Pinpoint the cell where the given text exists, returning its [x, y] midpoint coordinate. 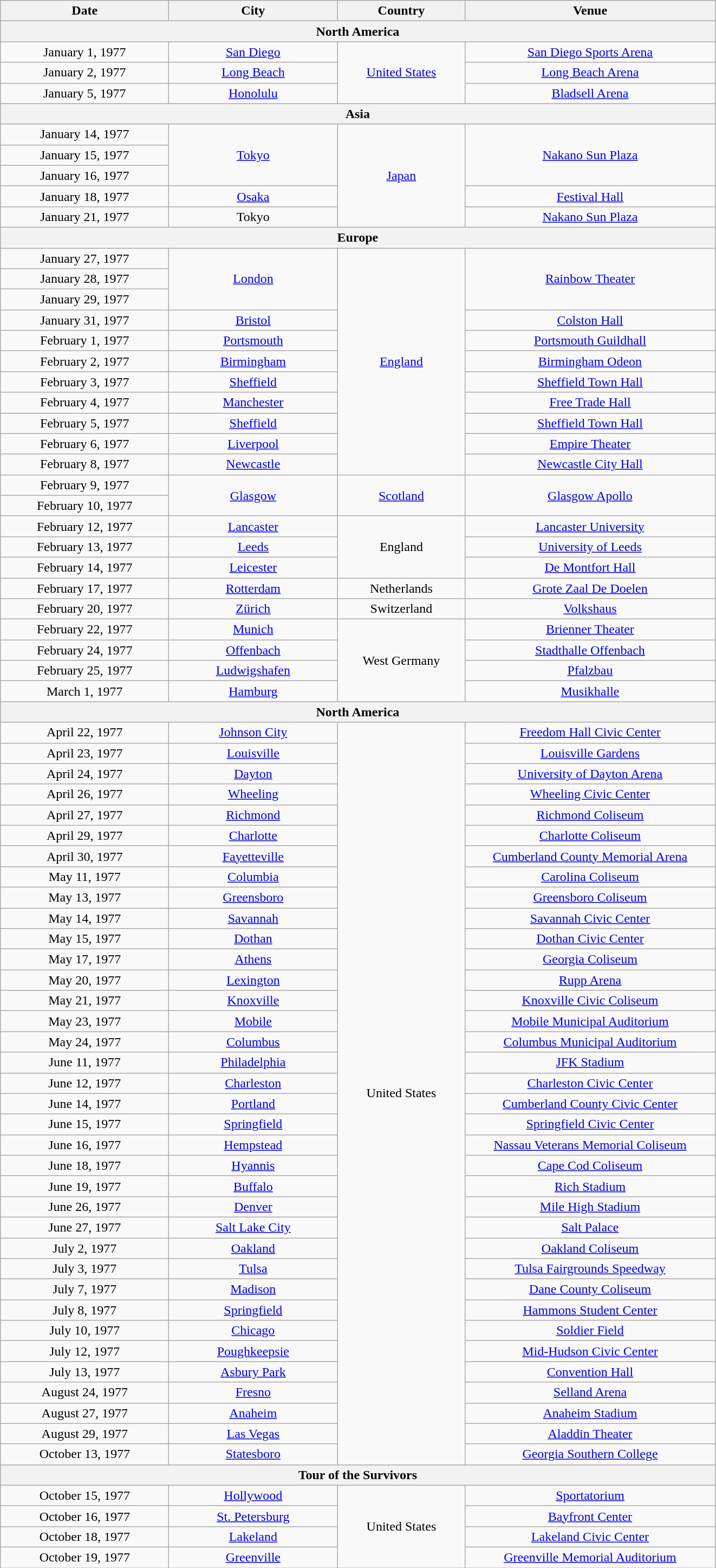
January 31, 1977 [84, 320]
October 13, 1977 [84, 1454]
August 27, 1977 [84, 1413]
Louisville [253, 753]
February 9, 1977 [84, 485]
Birmingham [253, 361]
Lexington [253, 980]
July 10, 1977 [84, 1331]
Grote Zaal De Doelen [590, 588]
Columbus Municipal Auditorium [590, 1042]
St. Petersburg [253, 1516]
Louisville Gardens [590, 753]
January 1, 1977 [84, 52]
Colston Hall [590, 320]
Mile High Stadium [590, 1207]
Anaheim [253, 1413]
Sportatorium [590, 1495]
Athens [253, 960]
April 30, 1977 [84, 856]
October 16, 1977 [84, 1516]
Wheeling Civic Center [590, 794]
Columbia [253, 877]
Osaka [253, 196]
April 24, 1977 [84, 774]
JFK Stadium [590, 1062]
July 12, 1977 [84, 1351]
April 23, 1977 [84, 753]
Country [401, 11]
Ludwigshafen [253, 671]
Honolulu [253, 93]
Oakland Coliseum [590, 1248]
Las Vegas [253, 1434]
Greensboro [253, 897]
April 22, 1977 [84, 733]
University of Dayton Arena [590, 774]
February 5, 1977 [84, 423]
February 6, 1977 [84, 444]
April 26, 1977 [84, 794]
Leicester [253, 567]
February 17, 1977 [84, 588]
May 14, 1977 [84, 918]
Cumberland County Civic Center [590, 1104]
Switzerland [401, 609]
Lakeland [253, 1537]
Portsmouth [253, 341]
Greensboro Coliseum [590, 897]
Free Trade Hall [590, 403]
Portsmouth Guildhall [590, 341]
Denver [253, 1207]
January 16, 1977 [84, 176]
January 18, 1977 [84, 196]
Scotland [401, 495]
City [253, 11]
Hollywood [253, 1495]
Cape Cod Coliseum [590, 1165]
Newcastle City Hall [590, 464]
Glasgow [253, 495]
Zürich [253, 609]
Festival Hall [590, 196]
May 23, 1977 [84, 1021]
Fresno [253, 1392]
Buffalo [253, 1186]
Richmond Coliseum [590, 815]
Greenville Memorial Auditorium [590, 1557]
February 22, 1977 [84, 630]
Lancaster [253, 526]
July 3, 1977 [84, 1269]
Knoxville [253, 1001]
Charleston Civic Center [590, 1083]
June 16, 1977 [84, 1145]
Hyannis [253, 1165]
February 4, 1977 [84, 403]
Greenville [253, 1557]
Charlotte Coliseum [590, 835]
Glasgow Apollo [590, 495]
Lakeland Civic Center [590, 1537]
October 19, 1977 [84, 1557]
January 28, 1977 [84, 279]
San Diego [253, 52]
Rupp Arena [590, 980]
Madison [253, 1290]
Johnson City [253, 733]
Europe [357, 237]
June 11, 1977 [84, 1062]
Knoxville Civic Coliseum [590, 1001]
Tour of the Survivors [357, 1475]
June 15, 1977 [84, 1124]
Oakland [253, 1248]
January 21, 1977 [84, 217]
Poughkeepsie [253, 1351]
Carolina Coliseum [590, 877]
October 15, 1977 [84, 1495]
October 18, 1977 [84, 1537]
February 13, 1977 [84, 547]
Springfield Civic Center [590, 1124]
University of Leeds [590, 547]
January 27, 1977 [84, 258]
Brienner Theater [590, 630]
August 24, 1977 [84, 1392]
May 15, 1977 [84, 939]
June 27, 1977 [84, 1227]
Philadelphia [253, 1062]
Savannah [253, 918]
Offenbach [253, 650]
February 14, 1977 [84, 567]
Munich [253, 630]
July 7, 1977 [84, 1290]
Charlotte [253, 835]
July 8, 1977 [84, 1310]
Liverpool [253, 444]
Pfalzbau [590, 671]
February 8, 1977 [84, 464]
July 13, 1977 [84, 1372]
July 2, 1977 [84, 1248]
Date [84, 11]
February 12, 1977 [84, 526]
Tulsa [253, 1269]
Bayfront Center [590, 1516]
Stadthalle Offenbach [590, 650]
January 14, 1977 [84, 134]
Freedom Hall Civic Center [590, 733]
Portland [253, 1104]
January 29, 1977 [84, 300]
Mobile Municipal Auditorium [590, 1021]
May 20, 1977 [84, 980]
Cumberland County Memorial Arena [590, 856]
Leeds [253, 547]
Salt Palace [590, 1227]
January 15, 1977 [84, 155]
Richmond [253, 815]
Venue [590, 11]
March 1, 1977 [84, 691]
Nassau Veterans Memorial Coliseum [590, 1145]
Georgia Coliseum [590, 960]
Georgia Southern College [590, 1454]
Rainbow Theater [590, 279]
June 26, 1977 [84, 1207]
London [253, 279]
San Diego Sports Arena [590, 52]
Manchester [253, 403]
Mobile [253, 1021]
Statesboro [253, 1454]
May 24, 1977 [84, 1042]
Hammons Student Center [590, 1310]
Soldier Field [590, 1331]
June 18, 1977 [84, 1165]
Long Beach [253, 73]
April 29, 1977 [84, 835]
June 12, 1977 [84, 1083]
Anaheim Stadium [590, 1413]
Newcastle [253, 464]
Salt Lake City [253, 1227]
Rich Stadium [590, 1186]
Dayton [253, 774]
Dothan [253, 939]
Hempstead [253, 1145]
Dothan Civic Center [590, 939]
February 2, 1977 [84, 361]
Mid-Hudson Civic Center [590, 1351]
Birmingham Odeon [590, 361]
Chicago [253, 1331]
Netherlands [401, 588]
Hamburg [253, 691]
Asbury Park [253, 1372]
Tulsa Fairgrounds Speedway [590, 1269]
Lancaster University [590, 526]
Charleston [253, 1083]
Japan [401, 176]
Empire Theater [590, 444]
February 20, 1977 [84, 609]
Bristol [253, 320]
January 5, 1977 [84, 93]
Aladdin Theater [590, 1434]
Dane County Coliseum [590, 1290]
February 10, 1977 [84, 506]
Musikhalle [590, 691]
April 27, 1977 [84, 815]
Long Beach Arena [590, 73]
May 13, 1977 [84, 897]
Fayetteville [253, 856]
May 21, 1977 [84, 1001]
May 11, 1977 [84, 877]
Volkshaus [590, 609]
De Montfort Hall [590, 567]
May 17, 1977 [84, 960]
Wheeling [253, 794]
January 2, 1977 [84, 73]
June 19, 1977 [84, 1186]
Selland Arena [590, 1392]
Savannah Civic Center [590, 918]
Convention Hall [590, 1372]
Bladsell Arena [590, 93]
Asia [357, 114]
February 25, 1977 [84, 671]
February 24, 1977 [84, 650]
August 29, 1977 [84, 1434]
Columbus [253, 1042]
West Germany [401, 660]
June 14, 1977 [84, 1104]
February 1, 1977 [84, 341]
Rotterdam [253, 588]
February 3, 1977 [84, 382]
